Output the [X, Y] coordinate of the center of the cell containing the given text.  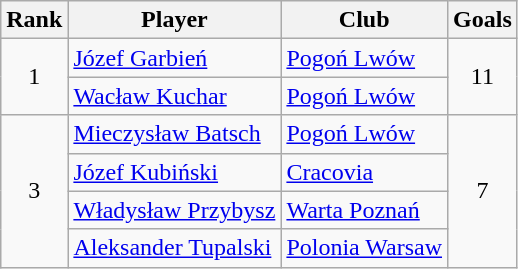
Warta Poznań [364, 210]
11 [483, 77]
Wacław Kuchar [174, 96]
7 [483, 191]
Club [364, 20]
Cracovia [364, 172]
3 [34, 191]
Player [174, 20]
Mieczysław Batsch [174, 134]
Józef Garbień [174, 58]
Polonia Warsaw [364, 248]
Józef Kubiński [174, 172]
Goals [483, 20]
Rank [34, 20]
Aleksander Tupalski [174, 248]
1 [34, 77]
Władysław Przybysz [174, 210]
